From the cell containing the given text, extract its center point as [x, y] coordinate. 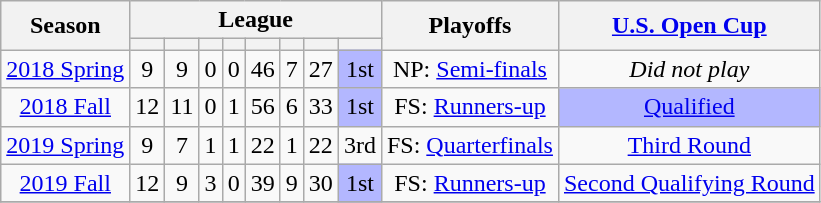
2019 Spring [66, 145]
3rd [360, 145]
Playoffs [470, 26]
League [256, 20]
46 [262, 69]
Third Round [689, 145]
NP: Semi-finals [470, 69]
Qualified [689, 107]
2018 Fall [66, 107]
11 [182, 107]
U.S. Open Cup [689, 26]
39 [262, 183]
6 [292, 107]
2019 Fall [66, 183]
27 [320, 69]
Season [66, 26]
Did not play [689, 69]
3 [210, 183]
56 [262, 107]
2018 Spring [66, 69]
30 [320, 183]
FS: Quarterfinals [470, 145]
33 [320, 107]
Second Qualifying Round [689, 183]
